Identify which cell holds the provided text, then report its [X, Y] central coordinate. 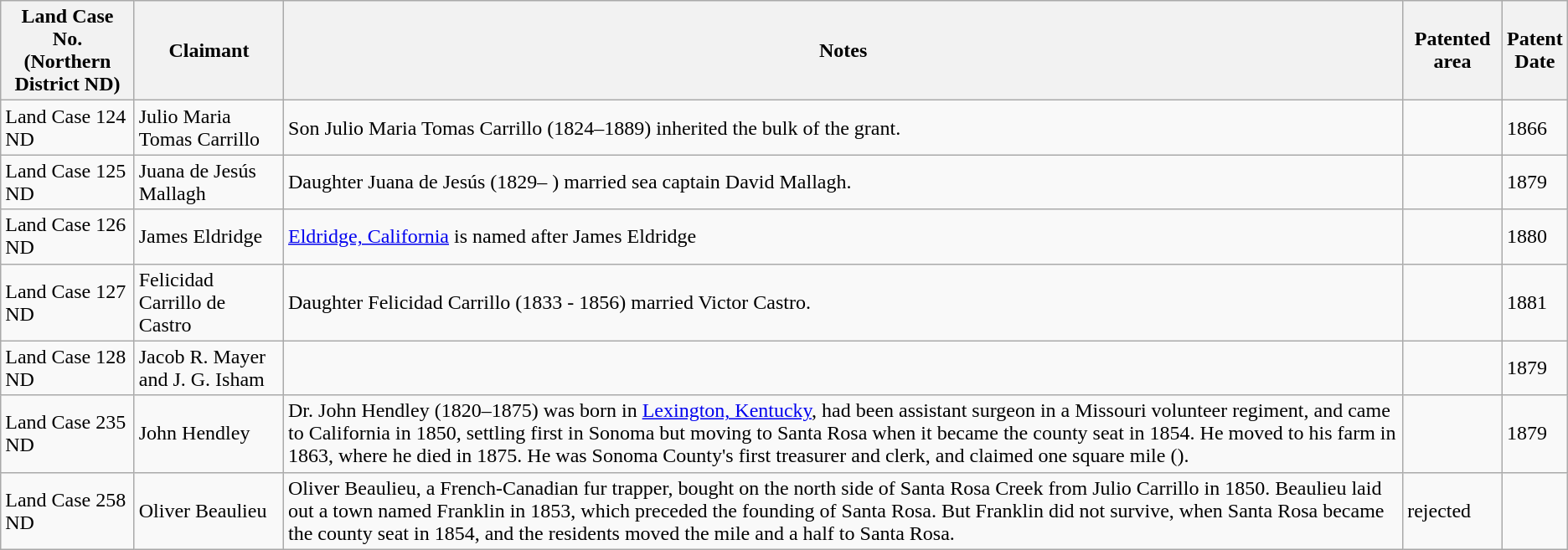
Patented area [1452, 50]
rejected [1452, 511]
James Eldridge [209, 236]
1880 [1534, 236]
Juana de Jesús Mallagh [209, 182]
Land Case 235 ND [67, 434]
Jacob R. Mayer and J. G. Isham [209, 368]
Notes [843, 50]
Land Case No.(Northern District ND) [67, 50]
Land Case 128 ND [67, 368]
Son Julio Maria Tomas Carrillo (1824–1889) inherited the bulk of the grant. [843, 127]
Eldridge, California is named after James Eldridge [843, 236]
Claimant [209, 50]
1866 [1534, 127]
Daughter Juana de Jesús (1829– ) married sea captain David Mallagh. [843, 182]
1881 [1534, 302]
Land Case 125 ND [67, 182]
Oliver Beaulieu [209, 511]
Felicidad Carrillo de Castro [209, 302]
Land Case 127 ND [67, 302]
John Hendley [209, 434]
PatentDate [1534, 50]
Land Case 126 ND [67, 236]
Land Case 258 ND [67, 511]
Julio Maria Tomas Carrillo [209, 127]
Daughter Felicidad Carrillo (1833 - 1856) married Victor Castro. [843, 302]
Land Case 124 ND [67, 127]
